Capture the cell that displays the provided text and extract its [x, y] central coordinate. 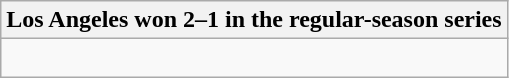
Los Angeles won 2–1 in the regular-season series [254, 20]
